Locate the cell with the specified text and output its (x, y) center coordinate. 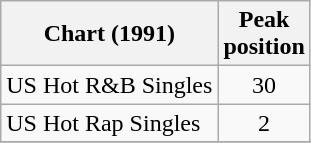
US Hot Rap Singles (110, 123)
30 (264, 85)
2 (264, 123)
Peakposition (264, 34)
Chart (1991) (110, 34)
US Hot R&B Singles (110, 85)
